Capture the cell that displays the provided text and extract its [X, Y] central coordinate. 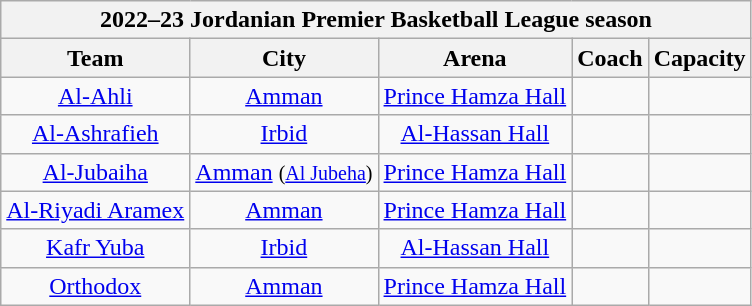
Amman (Al Jubeha) [284, 172]
Capacity [700, 58]
Arena [475, 58]
Coach [610, 58]
City [284, 58]
Team [96, 58]
Al-Riyadi Aramex [96, 210]
2022–23 Jordanian Premier Basketball League season [376, 20]
Al-Ahli [96, 96]
Orthodox [96, 286]
Al-Jubaiha [96, 172]
Kafr Yuba [96, 248]
Al-Ashrafieh [96, 134]
